Scan for the cell matching the given text and deliver its [x, y] coordinate at center. 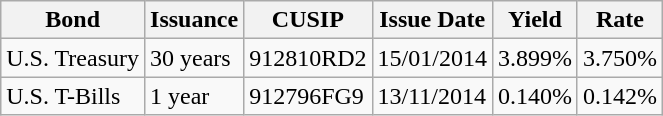
3.750% [620, 58]
13/11/2014 [432, 96]
Yield [534, 20]
U.S. T-Bills [73, 96]
Rate [620, 20]
912810RD2 [308, 58]
0.140% [534, 96]
Bond [73, 20]
15/01/2014 [432, 58]
U.S. Treasury [73, 58]
Issue Date [432, 20]
1 year [194, 96]
0.142% [620, 96]
912796FG9 [308, 96]
30 years [194, 58]
3.899% [534, 58]
Issuance [194, 20]
CUSIP [308, 20]
